Identify which cell holds the provided text, then report its (X, Y) central coordinate. 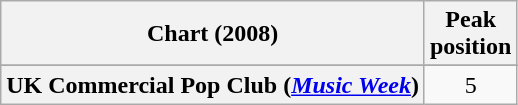
Peakposition (470, 34)
5 (470, 85)
UK Commercial Pop Club (Music Week) (213, 85)
Chart (2008) (213, 34)
